Output the [x, y] coordinate of the center of the cell containing the given text.  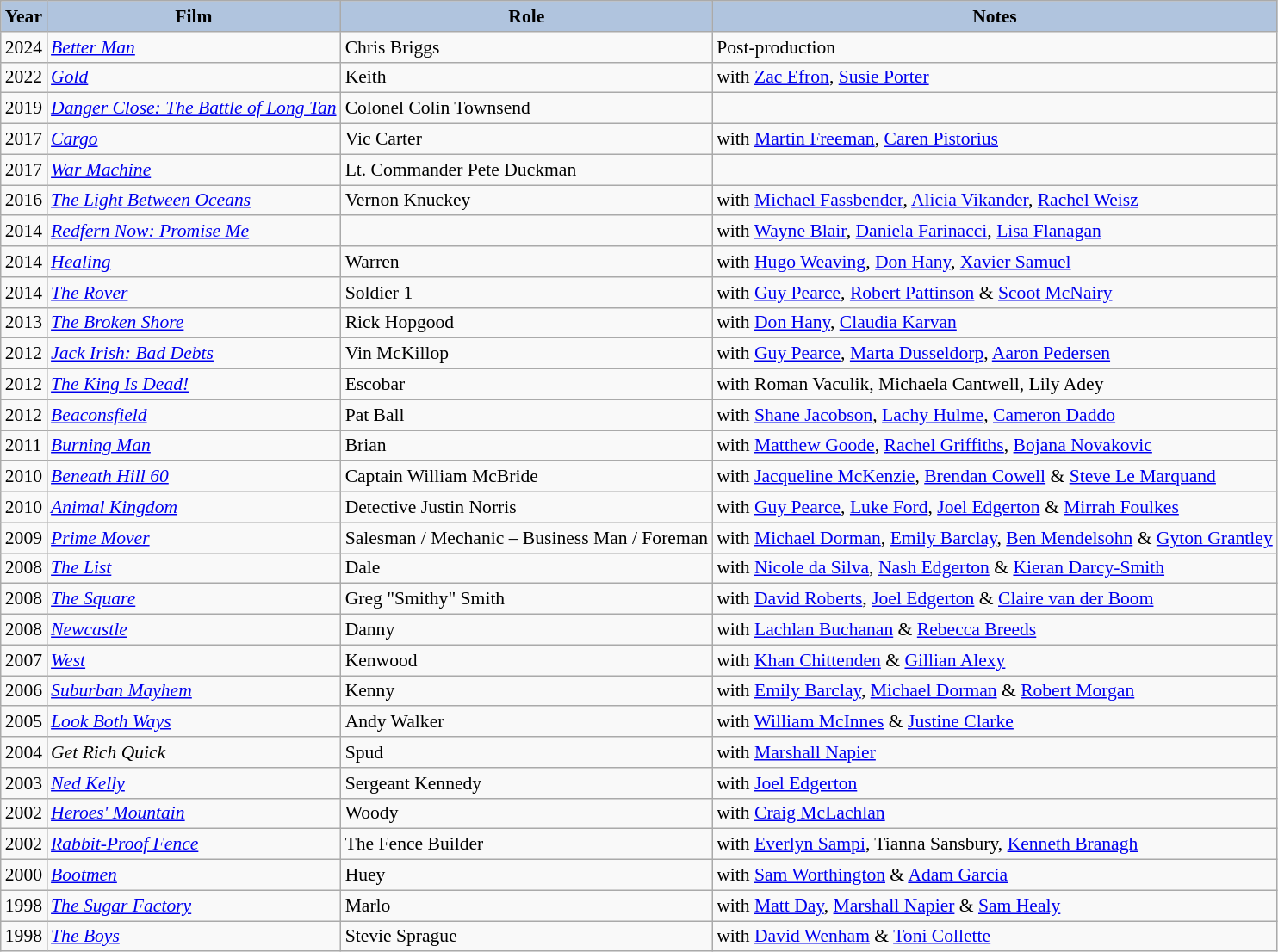
Better Man [194, 47]
2004 [24, 752]
with Guy Pearce, Robert Pattinson & Scoot McNairy [995, 293]
The Rover [194, 293]
Stevie Sprague [527, 937]
Marlo [527, 906]
The Square [194, 599]
with Matt Day, Marshall Napier & Sam Healy [995, 906]
The Boys [194, 937]
2000 [24, 875]
with Guy Pearce, Luke Ford, Joel Edgerton & Mirrah Foulkes [995, 507]
2024 [24, 47]
with Joel Edgerton [995, 783]
Look Both Ways [194, 722]
Animal Kingdom [194, 507]
Suburban Mayhem [194, 691]
with Wayne Blair, Daniela Farinacci, Lisa Flanagan [995, 232]
Warren [527, 262]
Sergeant Kennedy [527, 783]
Danger Close: The Battle of Long Tan [194, 108]
Post-production [995, 47]
2003 [24, 783]
Rabbit-Proof Fence [194, 844]
Kenny [527, 691]
with Michael Fassbender, Alicia Vikander, Rachel Weisz [995, 201]
2007 [24, 660]
Kenwood [527, 660]
with Roman Vaculik, Michaela Cantwell, Lily Adey [995, 385]
2006 [24, 691]
with William McInnes & Justine Clarke [995, 722]
with Hugo Weaving, Don Hany, Xavier Samuel [995, 262]
Ned Kelly [194, 783]
with Marshall Napier [995, 752]
with Matthew Goode, Rachel Griffiths, Bojana Novakovic [995, 446]
with Don Hany, Claudia Karvan [995, 323]
Prime Mover [194, 538]
with David Wenham & Toni Collette [995, 937]
Escobar [527, 385]
with Guy Pearce, Marta Dusseldorp, Aaron Pedersen [995, 354]
2005 [24, 722]
Bootmen [194, 875]
2016 [24, 201]
Beaconsfield [194, 415]
Vernon Knuckey [527, 201]
Redfern Now: Promise Me [194, 232]
Danny [527, 630]
2009 [24, 538]
The King Is Dead! [194, 385]
Dale [527, 568]
Pat Ball [527, 415]
Jack Irish: Bad Debts [194, 354]
with Michael Dorman, Emily Barclay, Ben Mendelsohn & Gyton Grantley [995, 538]
Greg "Smithy" Smith [527, 599]
Colonel Colin Townsend [527, 108]
with David Roberts, Joel Edgerton & Claire van der Boom [995, 599]
The List [194, 568]
Woody [527, 813]
with Lachlan Buchanan & Rebecca Breeds [995, 630]
Keith [527, 77]
Get Rich Quick [194, 752]
Spud [527, 752]
The Fence Builder [527, 844]
Vic Carter [527, 139]
2022 [24, 77]
with Everlyn Sampi, Tianna Sansbury, Kenneth Branagh [995, 844]
Rick Hopgood [527, 323]
with Nicole da Silva, Nash Edgerton & Kieran Darcy-Smith [995, 568]
West [194, 660]
Healing [194, 262]
Notes [995, 16]
with Khan Chittenden & Gillian Alexy [995, 660]
with Sam Worthington & Adam Garcia [995, 875]
Gold [194, 77]
2013 [24, 323]
Salesman / Mechanic – Business Man / Foreman [527, 538]
Film [194, 16]
with Shane Jacobson, Lachy Hulme, Cameron Daddo [995, 415]
Cargo [194, 139]
Detective Justin Norris [527, 507]
The Broken Shore [194, 323]
with Zac Efron, Susie Porter [995, 77]
Beneath Hill 60 [194, 477]
with Emily Barclay, Michael Dorman & Robert Morgan [995, 691]
Huey [527, 875]
2011 [24, 446]
Chris Briggs [527, 47]
Role [527, 16]
Lt. Commander Pete Duckman [527, 170]
The Light Between Oceans [194, 201]
Brian [527, 446]
Burning Man [194, 446]
2019 [24, 108]
War Machine [194, 170]
Vin McKillop [527, 354]
Captain William McBride [527, 477]
Newcastle [194, 630]
with Craig McLachlan [995, 813]
The Sugar Factory [194, 906]
Heroes' Mountain [194, 813]
Andy Walker [527, 722]
Soldier 1 [527, 293]
Year [24, 16]
with Martin Freeman, Caren Pistorius [995, 139]
with Jacqueline McKenzie, Brendan Cowell & Steve Le Marquand [995, 477]
